Pinpoint the cell where the given text exists, returning its (X, Y) midpoint coordinate. 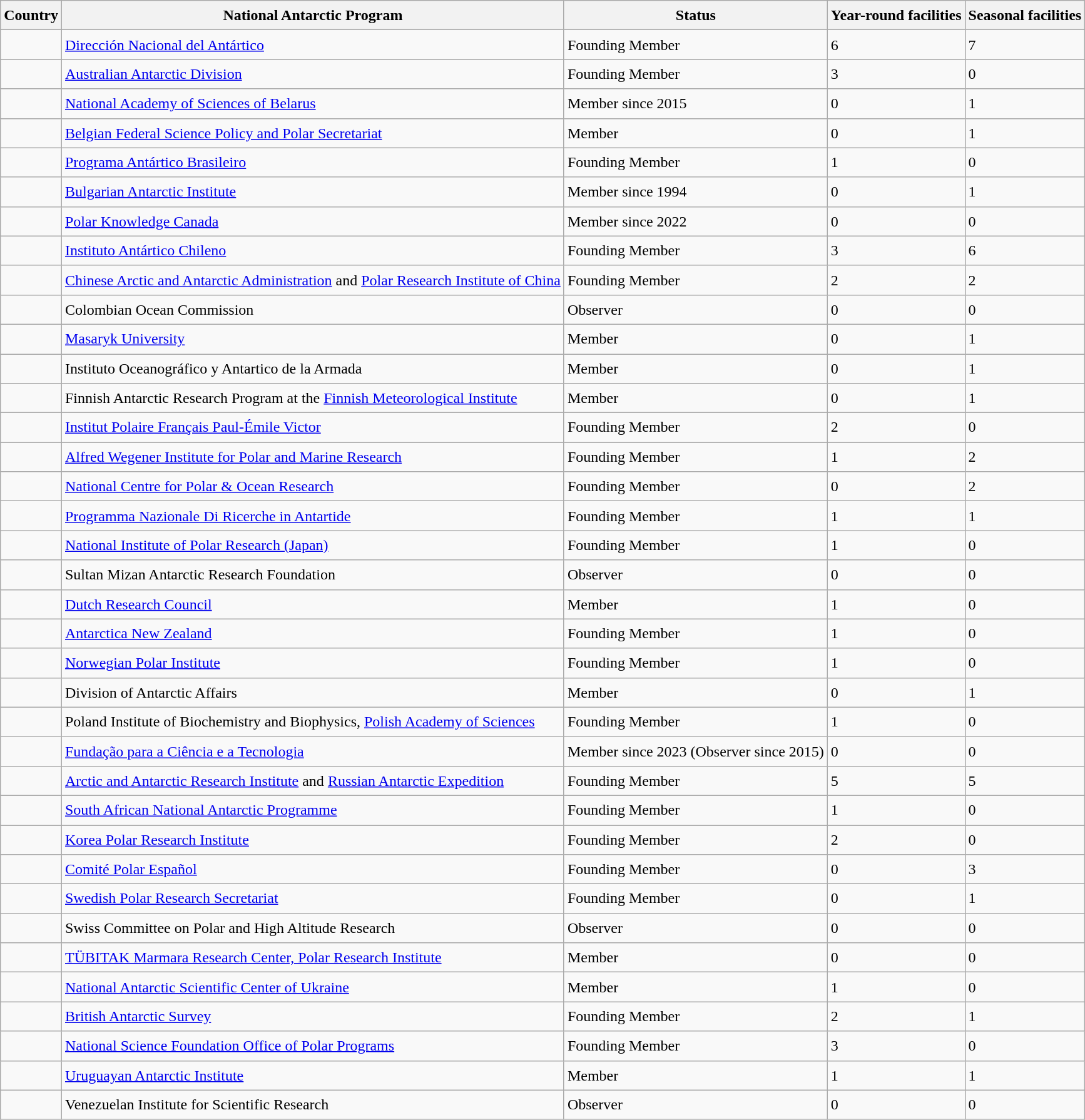
National Centre for Polar & Ocean Research (313, 487)
National Institute of Polar Research (Japan) (313, 546)
Programma Nazionale Di Ricerche in Antartide (313, 516)
Australian Antarctic Division (313, 74)
Bulgarian Antarctic Institute (313, 191)
Sultan Mizan Antarctic Research Foundation (313, 574)
Swedish Polar Research Secretariat (313, 899)
Status (696, 15)
National Antarctic Scientific Center of Ukraine (313, 987)
Member since 2022 (696, 221)
Arctic and Antarctic Research Institute and Russian Antarctic Expedition (313, 781)
Institut Polaire Français Paul-Émile Victor (313, 428)
Dutch Research Council (313, 604)
TÜBITAK Marmara Research Center, Polar Research Institute (313, 957)
Uruguayan Antarctic Institute (313, 1075)
Chinese Arctic and Antarctic Administration and Polar Research Institute of China (313, 280)
Norwegian Polar Institute (313, 663)
Belgian Federal Science Policy and Polar Secretariat (313, 133)
Masaryk University (313, 339)
Alfred Wegener Institute for Polar and Marine Research (313, 457)
Programa Antártico Brasileiro (313, 163)
Swiss Committee on Polar and High Altitude Research (313, 929)
British Antarctic Survey (313, 1016)
Antarctica New Zealand (313, 633)
Korea Polar Research Institute (313, 840)
Venezuelan Institute for Scientific Research (313, 1105)
Finnish Antarctic Research Program at the Finnish Meteorological Institute (313, 398)
National Science Foundation Office of Polar Programs (313, 1046)
Seasonal facilities (1025, 15)
National Academy of Sciences of Belarus (313, 104)
Polar Knowledge Canada (313, 221)
Comité Polar Español (313, 870)
Instituto Antártico Chileno (313, 250)
Year-round facilities (896, 15)
Member since 2015 (696, 104)
National Antarctic Program (313, 15)
Division of Antarctic Affairs (313, 692)
7 (1025, 45)
Colombian Ocean Commission (313, 309)
Country (31, 15)
Fundação para a Ciência e a Tecnologia (313, 751)
Member since 1994 (696, 191)
Dirección Nacional del Antártico (313, 45)
South African National Antarctic Programme (313, 810)
Instituto Oceanográfico y Antartico de la Armada (313, 369)
Member since 2023 (Observer since 2015) (696, 751)
Poland Institute of Biochemistry and Biophysics, Polish Academy of Sciences (313, 722)
